Find where the given text appears and provide that cell's center as [X, Y] coordinate. 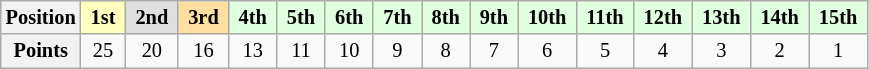
20 [152, 51]
2nd [152, 17]
15th [838, 17]
7th [397, 17]
25 [104, 51]
4th [253, 17]
1st [104, 17]
Position [41, 17]
11th [604, 17]
14th [779, 17]
3 [721, 51]
5 [604, 51]
12th [663, 17]
13 [253, 51]
2 [779, 51]
Points [41, 51]
16 [203, 51]
6th [349, 17]
9 [397, 51]
11 [301, 51]
13th [721, 17]
9th [494, 17]
6 [547, 51]
8th [446, 17]
1 [838, 51]
5th [301, 17]
10 [349, 51]
3rd [203, 17]
10th [547, 17]
4 [663, 51]
8 [446, 51]
7 [494, 51]
